Determine the (X, Y) coordinate at the center of the cell enclosing the given text.  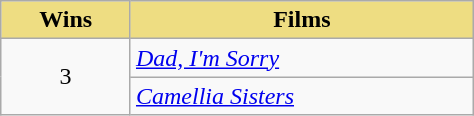
3 (66, 77)
Dad, I'm Sorry (302, 58)
Films (302, 20)
Camellia Sisters (302, 96)
Wins (66, 20)
